Output the [x, y] coordinate of the center of the cell containing the given text.  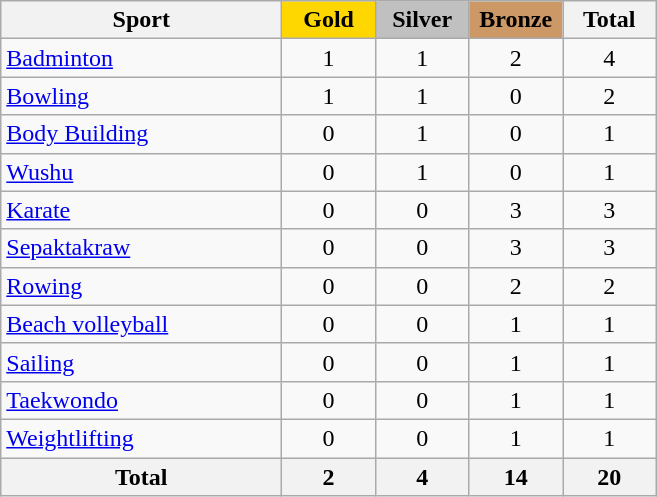
Bronze [516, 20]
Badminton [142, 58]
Weightlifting [142, 438]
Body Building [142, 134]
Silver [422, 20]
Karate [142, 210]
Beach volleyball [142, 324]
Sepaktakraw [142, 248]
Bowling [142, 96]
Sport [142, 20]
Gold [329, 20]
Taekwondo [142, 400]
Rowing [142, 286]
20 [609, 477]
Sailing [142, 362]
Wushu [142, 172]
14 [516, 477]
